Output the [X, Y] coordinate of the center of the cell containing the given text.  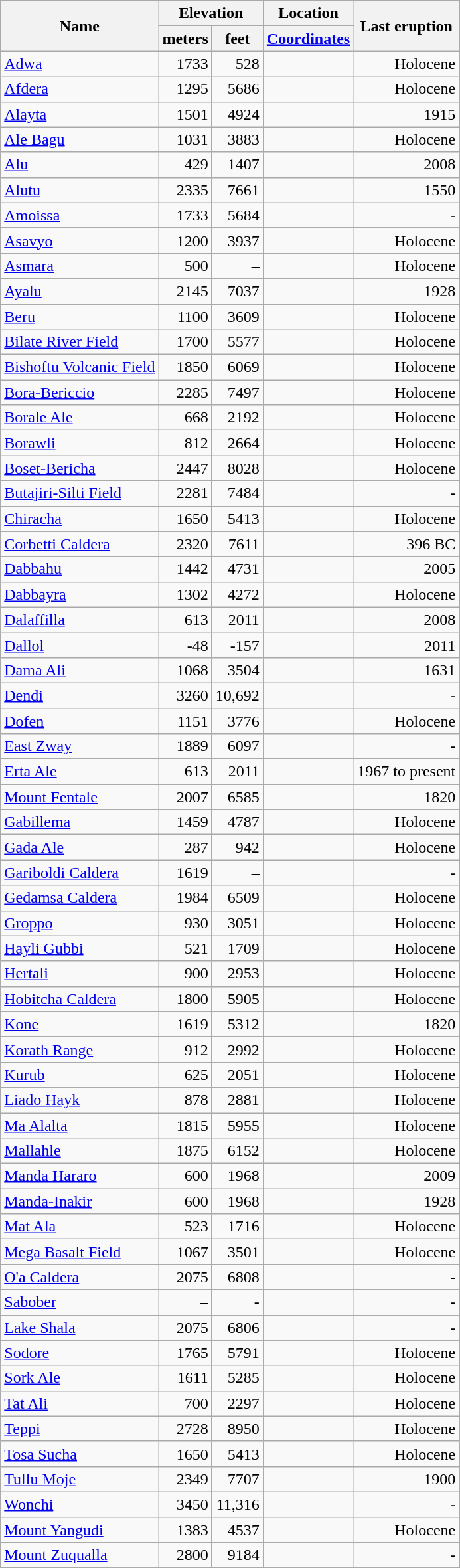
Manda-Inakir [80, 1201]
4272 [238, 594]
912 [185, 1049]
7497 [238, 392]
Lake Shala [80, 1328]
Manda Hararo [80, 1176]
Sabober [80, 1302]
4731 [238, 569]
2881 [238, 1100]
1631 [406, 670]
1100 [185, 317]
Dalaffilla [80, 620]
Ayalu [80, 291]
Dama Ali [80, 670]
2192 [238, 418]
6808 [238, 1277]
1984 [185, 898]
Dabbayra [80, 594]
1889 [185, 746]
Tosa Sucha [80, 1454]
5791 [238, 1353]
2664 [238, 443]
Kone [80, 1024]
6152 [238, 1151]
2051 [238, 1075]
521 [185, 948]
5686 [238, 89]
Bora-Bericcio [80, 392]
5684 [238, 215]
Amoissa [80, 215]
Borawli [80, 443]
Dabbahu [80, 569]
1200 [185, 240]
Gariboldi Caldera [80, 873]
Tullu Moje [80, 1479]
1501 [185, 114]
Butajiri-Silti Field [80, 493]
2320 [185, 544]
Sodore [80, 1353]
1407 [238, 165]
Sork Ale [80, 1378]
-48 [185, 645]
287 [185, 847]
942 [238, 847]
2007 [185, 797]
6097 [238, 746]
3776 [238, 721]
700 [185, 1403]
Mount Zuqualla [80, 1555]
Alutu [80, 190]
Ale Bagu [80, 139]
Gabillema [80, 822]
Erta Ale [80, 772]
11,316 [238, 1504]
Gada Ale [80, 847]
1800 [185, 999]
2285 [185, 392]
625 [185, 1075]
6806 [238, 1328]
3504 [238, 670]
2800 [185, 1555]
Hayli Gubbi [80, 948]
Bishoftu Volcanic Field [80, 367]
6509 [238, 898]
Dofen [80, 721]
3450 [185, 1504]
2297 [238, 1403]
Ma Alalta [80, 1126]
-157 [238, 645]
2992 [238, 1049]
Mega Basalt Field [80, 1252]
1151 [185, 721]
Hobitcha Caldera [80, 999]
930 [185, 923]
1031 [185, 139]
1068 [185, 670]
Tat Ali [80, 1403]
Bilate River Field [80, 342]
878 [185, 1100]
Dendi [80, 695]
East Zway [80, 746]
Hertali [80, 974]
2447 [185, 468]
Borale Ale [80, 418]
9184 [238, 1555]
500 [185, 266]
6069 [238, 367]
6585 [238, 797]
Kurub [80, 1075]
5955 [238, 1126]
Gedamsa Caldera [80, 898]
1550 [406, 190]
1815 [185, 1126]
528 [238, 64]
523 [185, 1227]
2005 [406, 569]
Location [308, 13]
7707 [238, 1479]
1900 [406, 1479]
Dallol [80, 645]
Mount Yangudi [80, 1529]
meters [185, 39]
8950 [238, 1429]
429 [185, 165]
8028 [238, 468]
2349 [185, 1479]
5905 [238, 999]
Chiracha [80, 519]
2335 [185, 190]
4924 [238, 114]
Elevation [211, 13]
3609 [238, 317]
Afdera [80, 89]
1611 [185, 1378]
1302 [185, 594]
1709 [238, 948]
Boset-Bericha [80, 468]
Coordinates [308, 39]
3260 [185, 695]
2281 [185, 493]
5312 [238, 1024]
3937 [238, 240]
5285 [238, 1378]
1459 [185, 822]
Wonchi [80, 1504]
1716 [238, 1227]
Beru [80, 317]
Asmara [80, 266]
Korath Range [80, 1049]
1875 [185, 1151]
1967 to present [406, 772]
Mount Fentale [80, 797]
Last eruption [406, 26]
3051 [238, 923]
1765 [185, 1353]
1915 [406, 114]
Liado Hayk [80, 1100]
4787 [238, 822]
Groppo [80, 923]
1700 [185, 342]
3501 [238, 1252]
7037 [238, 291]
O'a Caldera [80, 1277]
3883 [238, 139]
1295 [185, 89]
1442 [185, 569]
7484 [238, 493]
2145 [185, 291]
1067 [185, 1252]
812 [185, 443]
7661 [238, 190]
900 [185, 974]
396 BC [406, 544]
4537 [238, 1529]
2009 [406, 1176]
Asavyo [80, 240]
feet [238, 39]
1383 [185, 1529]
7611 [238, 544]
Mat Ala [80, 1227]
Alu [80, 165]
2728 [185, 1429]
Name [80, 26]
Teppi [80, 1429]
Mallahle [80, 1151]
5577 [238, 342]
668 [185, 418]
10,692 [238, 695]
Alayta [80, 114]
1850 [185, 367]
Corbetti Caldera [80, 544]
Adwa [80, 64]
2953 [238, 974]
